Locate the cell with the specified text and output its (X, Y) center coordinate. 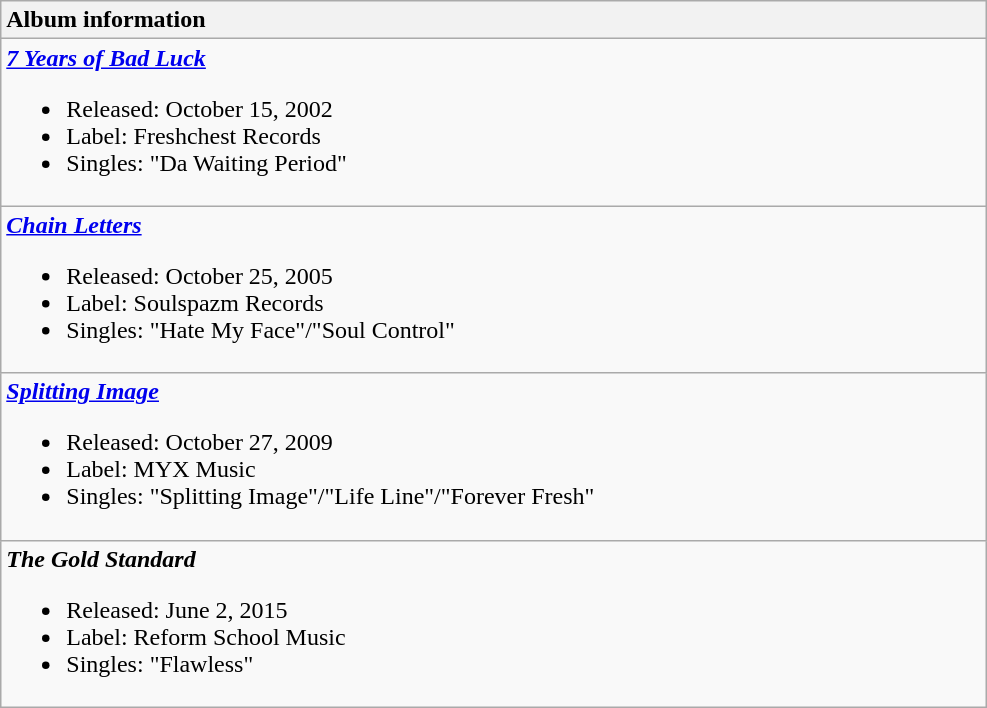
The Gold StandardReleased: June 2, 2015Label: Reform School MusicSingles: "Flawless" (494, 624)
Chain LettersReleased: October 25, 2005Label: Soulspazm RecordsSingles: "Hate My Face"/"Soul Control" (494, 290)
Album information (494, 20)
Splitting ImageReleased: October 27, 2009Label: MYX MusicSingles: "Splitting Image"/"Life Line"/"Forever Fresh" (494, 456)
7 Years of Bad LuckReleased: October 15, 2002Label: Freshchest RecordsSingles: "Da Waiting Period" (494, 122)
